Search for the cell housing the specified text and yield its (X, Y) center coordinate. 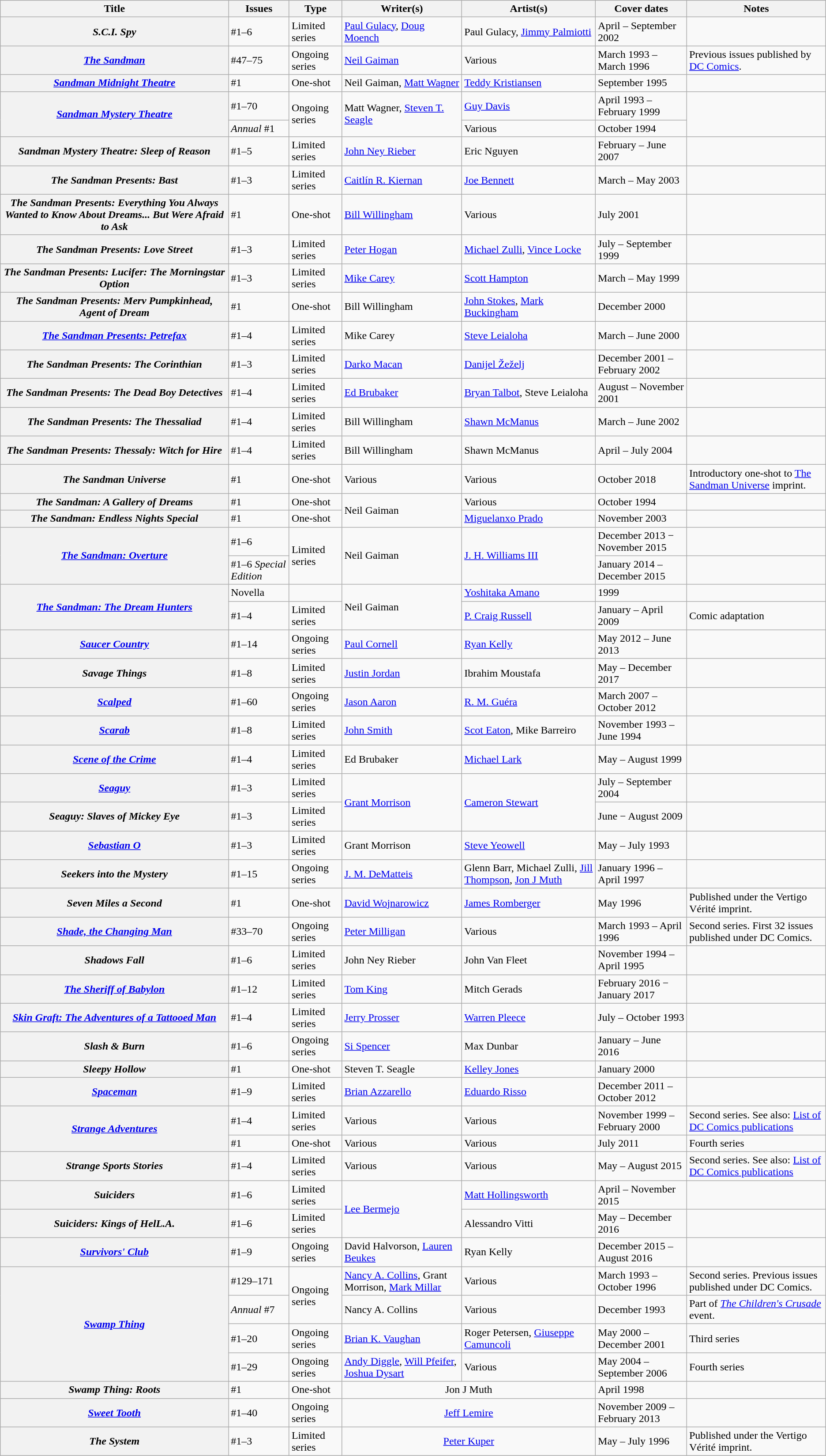
April – September 2002 (642, 32)
Scalped (115, 702)
December 2000 (642, 306)
February – June 2007 (642, 151)
January 2014 – December 2015 (642, 570)
May – July 1996 (642, 1441)
March – May 1999 (642, 278)
Danijel Žeželj (529, 365)
Second series. Previous issues published under DC Comics. (756, 1281)
Eduardo Risso (529, 1092)
Previous issues published by DC Comics. (756, 60)
Notes (756, 9)
March 1993 – March 1996 (642, 60)
Spaceman (115, 1092)
Survivors' Club (115, 1253)
July – September 2004 (642, 788)
Warren Pleece (529, 1018)
Savage Things (115, 673)
Steve Yeowell (529, 846)
#1–29 (259, 1367)
The Sheriff of Babylon (115, 989)
Comic adaptation (756, 615)
January – June 2016 (642, 1046)
Si Spencer (402, 1046)
Yoshitaka Amano (529, 593)
Writer(s) (402, 9)
The Sandman Presents: Bast (115, 180)
November 1993 – June 1994 (642, 730)
Introductory one-shot to The Sandman Universe imprint. (756, 479)
January – April 2009 (642, 615)
Scarab (115, 730)
Shadows Fall (115, 960)
June − August 2009 (642, 816)
Peter Hogan (402, 249)
Steve Leialoha (529, 335)
July 2001 (642, 214)
The Sandman: Endless Nights Special (115, 519)
March 1993 – April 1996 (642, 931)
The Sandman: The Dream Hunters (115, 607)
The System (115, 1441)
Sandman Mystery Theatre: Sleep of Reason (115, 151)
Sebastian O (115, 846)
Peter Kuper (469, 1441)
July – October 1993 (642, 1018)
Annual #7 (259, 1310)
Strange Sports Stories (115, 1166)
Peter Milligan (402, 931)
Seekers into the Mystery (115, 874)
Matt Hollingsworth (529, 1194)
#1–14 (259, 644)
Seaguy: Slaves of Mickey Eye (115, 816)
Artist(s) (529, 9)
Scene of the Crime (115, 759)
August – November 2001 (642, 393)
#1–40 (259, 1412)
March – June 2000 (642, 335)
Michael Zulli, Vince Locke (529, 249)
May – August 1999 (642, 759)
December 2015 – August 2016 (642, 1253)
P. Craig Russell (529, 615)
Sleepy Hollow (115, 1069)
John Van Fleet (529, 960)
Slash & Burn (115, 1046)
The Sandman: A Gallery of Dreams (115, 502)
David Wojnarowicz (402, 903)
April 1998 (642, 1390)
Shade, the Changing Man (115, 931)
Swamp Thing: Roots (115, 1390)
Seven Miles a Second (115, 903)
March – May 2003 (642, 180)
Jason Aaron (402, 702)
Title (115, 9)
Eric Nguyen (529, 151)
The Sandman Presents: The Thessaliad (115, 422)
Steven T. Seagle (402, 1069)
#1–60 (259, 702)
November 2003 (642, 519)
Brian K. Vaughan (402, 1338)
May 2000 – December 2001 (642, 1338)
January 1996 – April 1997 (642, 874)
Cover dates (642, 9)
Scot Eaton, Mike Barreiro (529, 730)
#1–15 (259, 874)
#47–75 (259, 60)
March 1993 – October 1996 (642, 1281)
April 1993 – February 1999 (642, 106)
Saucer Country (115, 644)
J. M. DeMatteis (402, 874)
Sandman Midnight Theatre (115, 83)
James Romberger (529, 903)
John Stokes, Mark Buckingham (529, 306)
The Sandman Presents: Lucifer: The Morningstar Option (115, 278)
Strange Adventures (115, 1129)
May – December 2016 (642, 1223)
Joe Bennett (529, 180)
February 2016 − January 2017 (642, 989)
The Sandman Presents: Merv Pumpkinhead, Agent of Dream (115, 306)
July – September 1999 (642, 249)
January 2000 (642, 1069)
Swamp Thing (115, 1324)
Sweet Tooth (115, 1412)
#33–70 (259, 931)
Guy Davis (529, 106)
October 2018 (642, 479)
The Sandman (115, 60)
The Sandman Presents: Petrefax (115, 335)
Sandman Mystery Theatre (115, 114)
December 2011 – October 2012 (642, 1092)
Tom King (402, 989)
March 2007 – October 2012 (642, 702)
December 2001 – February 2002 (642, 365)
Paul Cornell (402, 644)
Third series (756, 1338)
Glenn Barr, Michael Zulli, Jill Thompson, Jon J Muth (529, 874)
Suiciders: Kings of HelL.A. (115, 1223)
The Sandman Presents: The Corinthian (115, 365)
Annual #1 (259, 128)
#1–12 (259, 989)
Miguelanxo Prado (529, 519)
Ibrahim Moustafa (529, 673)
December 1993 (642, 1310)
John Smith (402, 730)
Justin Jordan (402, 673)
July 2011 (642, 1143)
Seaguy (115, 788)
Teddy Kristiansen (529, 83)
Roger Petersen, Giuseppe Camuncoli (529, 1338)
Part of The Children's Crusade event. (756, 1310)
#1–20 (259, 1338)
Nancy A. Collins, Grant Morrison, Mark Millar (402, 1281)
Jon J Muth (469, 1390)
Paul Gulacy, Doug Moench (402, 32)
Nancy A. Collins (402, 1310)
Darko Macan (402, 365)
May 2004 – September 2006 (642, 1367)
#1–5 (259, 151)
Cameron Stewart (529, 802)
Jerry Prosser (402, 1018)
May – December 2017 (642, 673)
The Sandman Presents: Everything You Always Wanted to Know About Dreams... But Were Afraid to Ask (115, 214)
Second series. First 32 issues published under DC Comics. (756, 931)
1999 (642, 593)
The Sandman Universe (115, 479)
Matt Wagner, Steven T. Seagle (402, 114)
May – July 1993 (642, 846)
Kelley Jones (529, 1069)
#1–70 (259, 106)
Alessandro Vitti (529, 1223)
Brian Azzarello (402, 1092)
May 1996 (642, 903)
Max Dunbar (529, 1046)
Andy Diggle, Will Pfeifer, Joshua Dysart (402, 1367)
Paul Gulacy, Jimmy Palmiotti (529, 32)
April – November 2015 (642, 1194)
November 2009 – February 2013 (642, 1412)
May 2012 – June 2013 (642, 644)
R. M. Guéra (529, 702)
November 1994 – April 1995 (642, 960)
December 2013 − November 2015 (642, 541)
S.C.I. Spy (115, 32)
Scott Hampton (529, 278)
Caitlín R. Kiernan (402, 180)
May – August 2015 (642, 1166)
The Sandman: Overture (115, 556)
Jeff Lemire (469, 1412)
November 1999 – February 2000 (642, 1120)
The Sandman Presents: Thessaly: Witch for Hire (115, 450)
#129–171 (259, 1281)
April – July 2004 (642, 450)
Lee Bermejo (402, 1209)
Michael Lark (529, 759)
Bryan Talbot, Steve Leialoha (529, 393)
Issues (259, 9)
The Sandman Presents: The Dead Boy Detectives (115, 393)
Suiciders (115, 1194)
Type (315, 9)
Novella (259, 593)
Skin Graft: The Adventures of a Tattooed Man (115, 1018)
September 1995 (642, 83)
March – June 2002 (642, 422)
J. H. Williams III (529, 556)
David Halvorson, Lauren Beukes (402, 1253)
Neil Gaiman, Matt Wagner (402, 83)
The Sandman Presents: Love Street (115, 249)
Mitch Gerads (529, 989)
#1–6 Special Edition (259, 570)
